Return the (X, Y) coordinate for the center point of the cell that contains the specified text.  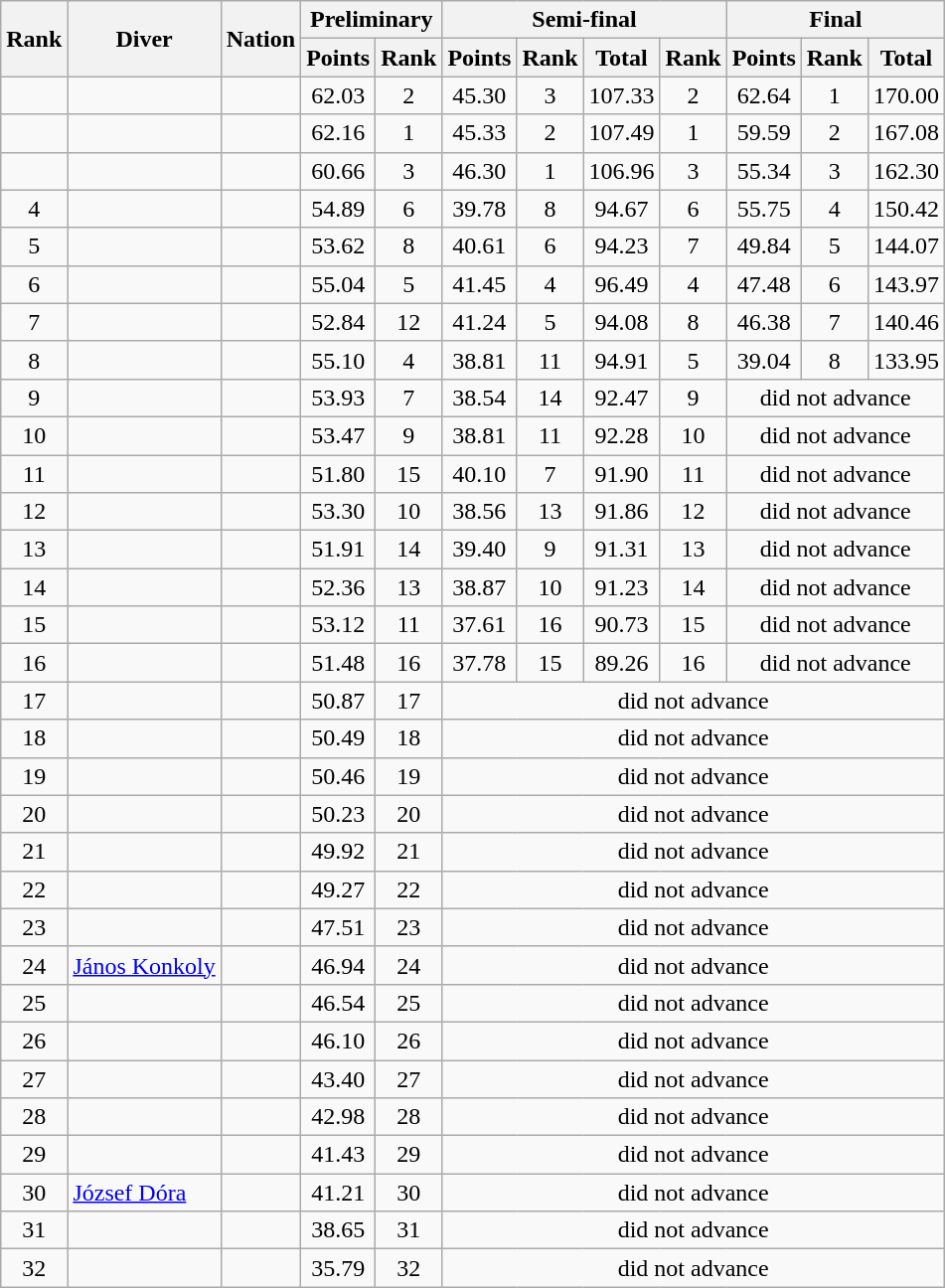
91.90 (622, 474)
37.61 (479, 625)
55.04 (338, 284)
94.23 (622, 246)
43.40 (338, 1078)
150.42 (906, 209)
39.78 (479, 209)
52.36 (338, 587)
92.28 (622, 435)
46.30 (479, 171)
50.46 (338, 776)
167.08 (906, 133)
40.10 (479, 474)
53.93 (338, 398)
55.34 (763, 171)
Semi-final (584, 20)
107.33 (622, 95)
47.51 (338, 927)
Preliminary (372, 20)
96.49 (622, 284)
40.61 (479, 246)
Nation (260, 39)
41.21 (338, 1193)
38.54 (479, 398)
42.98 (338, 1117)
170.00 (906, 95)
91.23 (622, 587)
60.66 (338, 171)
91.31 (622, 550)
46.54 (338, 1003)
45.30 (479, 95)
45.33 (479, 133)
51.48 (338, 663)
54.89 (338, 209)
133.95 (906, 360)
90.73 (622, 625)
53.47 (338, 435)
52.84 (338, 322)
51.91 (338, 550)
39.40 (479, 550)
46.10 (338, 1041)
106.96 (622, 171)
53.12 (338, 625)
Final (835, 20)
143.97 (906, 284)
89.26 (622, 663)
49.92 (338, 852)
59.59 (763, 133)
41.24 (479, 322)
94.08 (622, 322)
41.45 (479, 284)
50.23 (338, 814)
50.87 (338, 701)
53.30 (338, 512)
46.94 (338, 965)
53.62 (338, 246)
37.78 (479, 663)
55.10 (338, 360)
94.67 (622, 209)
144.07 (906, 246)
62.03 (338, 95)
József Dóra (144, 1193)
38.65 (338, 1230)
62.64 (763, 95)
41.43 (338, 1155)
38.56 (479, 512)
46.38 (763, 322)
38.87 (479, 587)
János Konkoly (144, 965)
Diver (144, 39)
140.46 (906, 322)
47.48 (763, 284)
50.49 (338, 738)
55.75 (763, 209)
94.91 (622, 360)
35.79 (338, 1268)
62.16 (338, 133)
39.04 (763, 360)
91.86 (622, 512)
49.84 (763, 246)
49.27 (338, 889)
51.80 (338, 474)
107.49 (622, 133)
92.47 (622, 398)
162.30 (906, 171)
